Search for the cell housing the specified text and yield its [x, y] center coordinate. 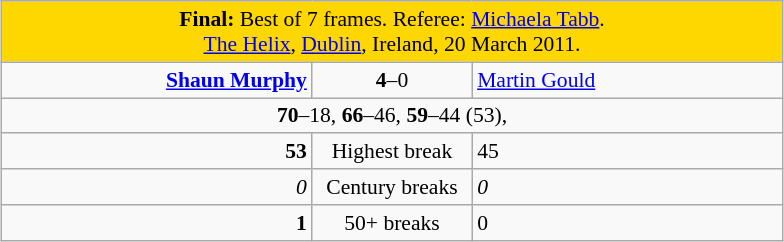
4–0 [392, 80]
Shaun Murphy [157, 80]
Century breaks [392, 187]
50+ breaks [392, 223]
1 [157, 223]
Final: Best of 7 frames. Referee: Michaela Tabb. The Helix, Dublin, Ireland, 20 March 2011. [392, 32]
70–18, 66–46, 59–44 (53), [392, 116]
Highest break [392, 152]
45 [627, 152]
53 [157, 152]
Martin Gould [627, 80]
